Return the (x, y) coordinate for the center point of the cell that contains the specified text.  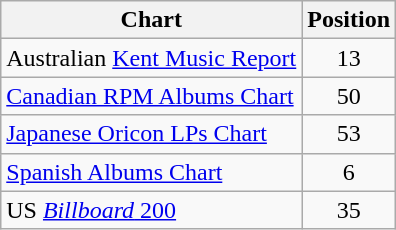
Spanish Albums Chart (152, 172)
US Billboard 200 (152, 210)
13 (349, 58)
Canadian RPM Albums Chart (152, 96)
53 (349, 134)
35 (349, 210)
50 (349, 96)
Chart (152, 20)
Japanese Oricon LPs Chart (152, 134)
Position (349, 20)
Australian Kent Music Report (152, 58)
6 (349, 172)
